Identify which cell holds the provided text, then report its (x, y) central coordinate. 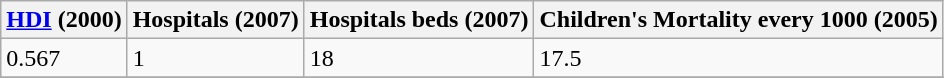
0.567 (64, 58)
18 (419, 58)
Children's Mortality every 1000 (2005) (738, 20)
1 (216, 58)
HDI (2000) (64, 20)
Hospitals beds (2007) (419, 20)
17.5 (738, 58)
Hospitals (2007) (216, 20)
